Detect which cell encompasses the target text, then output its (x, y) center coordinate. 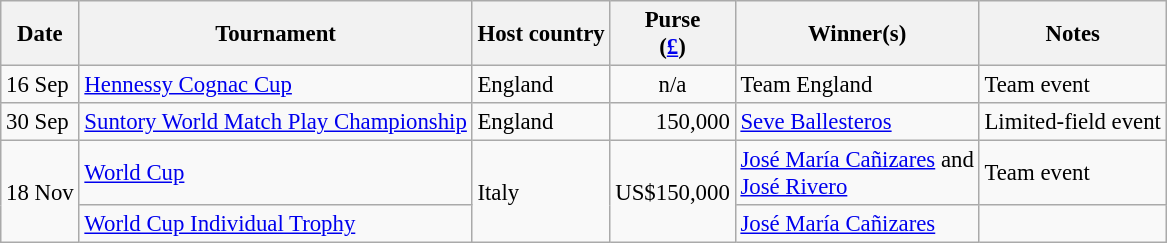
Winner(s) (857, 34)
Host country (541, 34)
18 Nov (40, 192)
Notes (1072, 34)
José María Cañizares (857, 224)
Limited-field event (1072, 122)
Hennessy Cognac Cup (276, 85)
150,000 (672, 122)
Italy (541, 192)
16 Sep (40, 85)
Purse(£) (672, 34)
Tournament (276, 34)
Team England (857, 85)
World Cup (276, 174)
Date (40, 34)
Suntory World Match Play Championship (276, 122)
World Cup Individual Trophy (276, 224)
José María Cañizares and José Rivero (857, 174)
Seve Ballesteros (857, 122)
30 Sep (40, 122)
US$150,000 (672, 192)
n/a (672, 85)
